Return [x, y] of the center of cell containing provided text 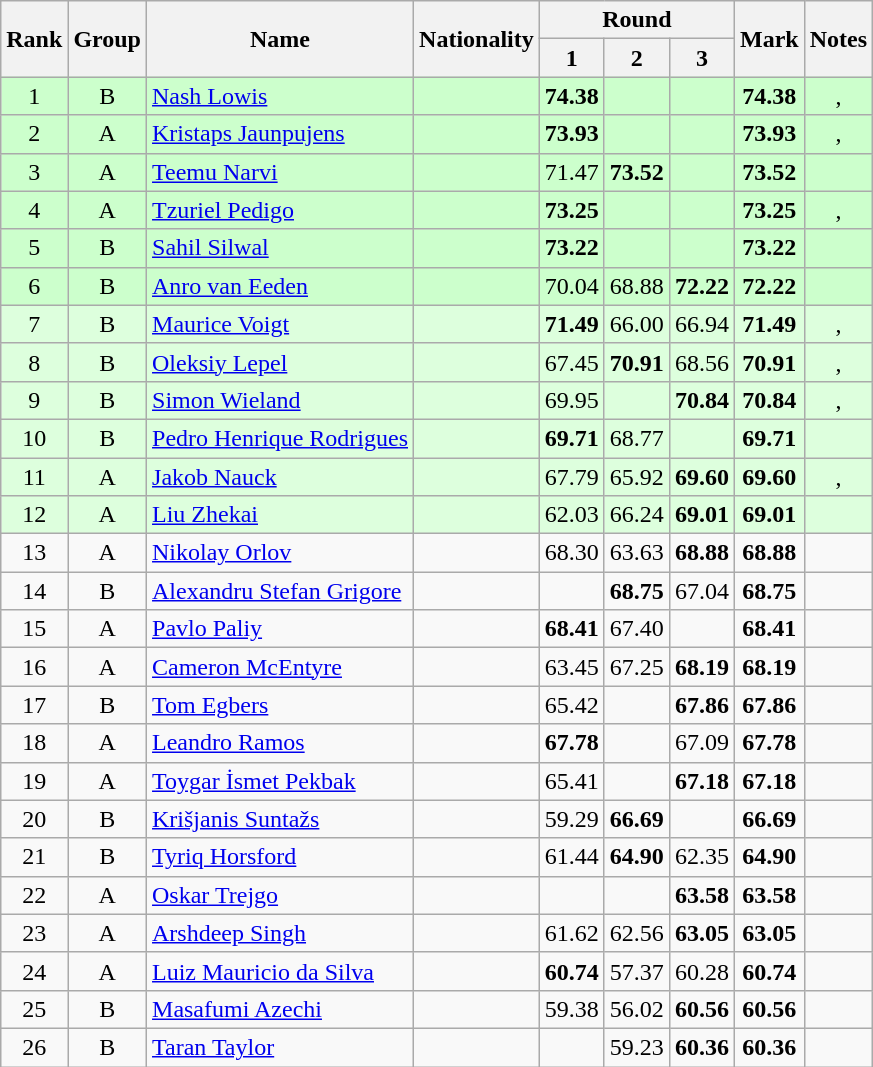
70.04 [572, 286]
19 [34, 781]
Leandro Ramos [280, 743]
71.47 [572, 172]
26 [34, 1047]
68.77 [636, 438]
Toygar İsmet Pekbak [280, 781]
6 [34, 286]
68.56 [702, 362]
65.41 [572, 781]
60.28 [702, 971]
67.40 [636, 629]
4 [34, 210]
Teemu Narvi [280, 172]
Oleksiy Lepel [280, 362]
Nash Lowis [280, 96]
62.56 [636, 933]
62.35 [702, 857]
Alexandru Stefan Grigore [280, 591]
56.02 [636, 1009]
10 [34, 438]
16 [34, 667]
59.23 [636, 1047]
63.63 [636, 553]
Nikolay Orlov [280, 553]
63.45 [572, 667]
57.37 [636, 971]
Maurice Voigt [280, 324]
Sahil Silwal [280, 248]
Cameron McEntyre [280, 667]
67.79 [572, 477]
66.94 [702, 324]
15 [34, 629]
Tzuriel Pedigo [280, 210]
Masafumi Azechi [280, 1009]
Name [280, 39]
Tom Egbers [280, 705]
Liu Zhekai [280, 515]
62.03 [572, 515]
65.42 [572, 705]
Jakob Nauck [280, 477]
66.24 [636, 515]
Pedro Henrique Rodrigues [280, 438]
Pavlo Paliy [280, 629]
66.00 [636, 324]
67.09 [702, 743]
Kristaps Jaunpujens [280, 134]
12 [34, 515]
18 [34, 743]
22 [34, 895]
Anro van Eeden [280, 286]
68.30 [572, 553]
11 [34, 477]
24 [34, 971]
69.95 [572, 400]
Round [636, 20]
25 [34, 1009]
67.25 [636, 667]
Rank [34, 39]
Luiz Mauricio da Silva [280, 971]
Simon Wieland [280, 400]
Krišjanis Suntažs [280, 819]
21 [34, 857]
Mark [769, 39]
61.44 [572, 857]
61.62 [572, 933]
20 [34, 819]
7 [34, 324]
Nationality [477, 39]
9 [34, 400]
13 [34, 553]
67.45 [572, 362]
Group [108, 39]
14 [34, 591]
17 [34, 705]
65.92 [636, 477]
5 [34, 248]
Oskar Trejgo [280, 895]
8 [34, 362]
67.04 [702, 591]
59.29 [572, 819]
Arshdeep Singh [280, 933]
Taran Taylor [280, 1047]
Tyriq Horsford [280, 857]
59.38 [572, 1009]
23 [34, 933]
Notes [838, 39]
